Return the (x, y) coordinate for the center point of the cell that contains the specified text.  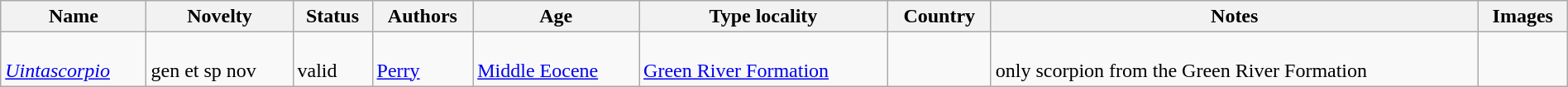
Name (74, 17)
Authors (423, 17)
Novelty (220, 17)
gen et sp nov (220, 60)
Uintascorpio (74, 60)
Notes (1234, 17)
Green River Formation (764, 60)
Status (332, 17)
only scorpion from the Green River Formation (1234, 60)
Images (1523, 17)
Perry (423, 60)
Age (556, 17)
Country (939, 17)
valid (332, 60)
Type locality (764, 17)
Middle Eocene (556, 60)
